Capture the cell that displays the provided text and extract its [X, Y] central coordinate. 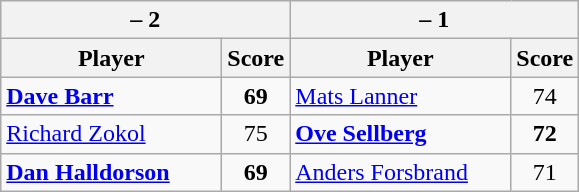
Ove Sellberg [400, 134]
74 [545, 96]
75 [256, 134]
Mats Lanner [400, 96]
71 [545, 172]
Richard Zokol [112, 134]
Dan Halldorson [112, 172]
72 [545, 134]
Dave Barr [112, 96]
– 2 [146, 20]
– 1 [434, 20]
Anders Forsbrand [400, 172]
